Output the (x, y) coordinate of the center of the cell containing the given text.  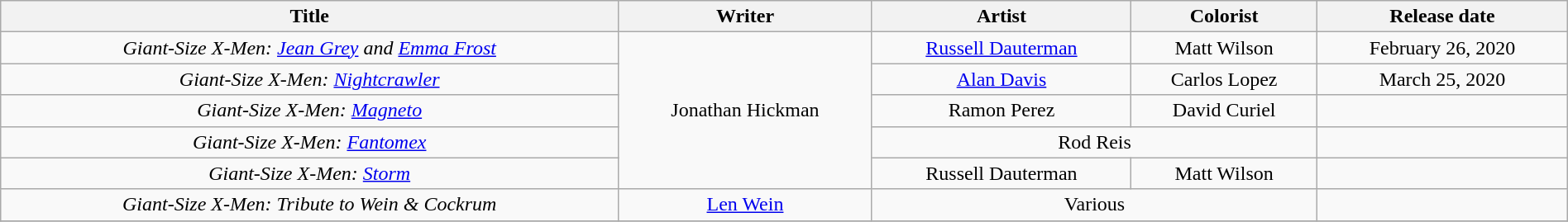
Alan Davis (1001, 79)
Jonathan Hickman (746, 111)
Giant-Size X-Men: Storm (309, 173)
Various (1094, 205)
Len Wein (746, 205)
Rod Reis (1094, 142)
Giant-Size X-Men: Fantomex (309, 142)
David Curiel (1224, 111)
February 26, 2020 (1442, 48)
Carlos Lopez (1224, 79)
Artist (1001, 17)
Ramon Perez (1001, 111)
Writer (746, 17)
March 25, 2020 (1442, 79)
Giant-Size X-Men: Tribute to Wein & Cockrum (309, 205)
Title (309, 17)
Colorist (1224, 17)
Release date (1442, 17)
Giant-Size X-Men: Jean Grey and Emma Frost (309, 48)
Giant-Size X-Men: Nightcrawler (309, 79)
Giant-Size X-Men: Magneto (309, 111)
